Output the (x, y) coordinate of the center of the cell containing the given text.  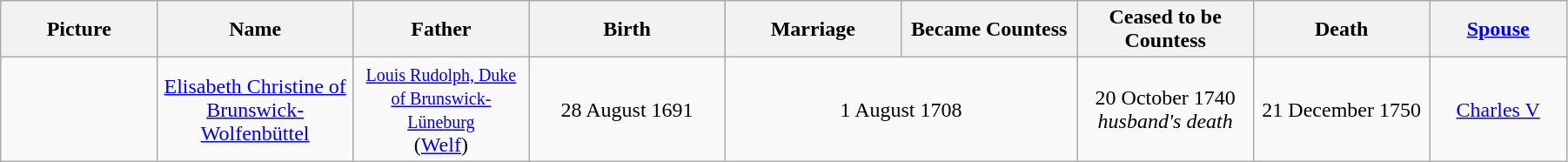
Louis Rudolph, Duke of Brunswick-Lüneburg(Welf) (441, 110)
Elisabeth Christine of Brunswick-Wolfenbüttel (256, 110)
Became Countess (989, 30)
Marriage (813, 30)
1 August 1708 (901, 110)
Charles V (1498, 110)
Picture (79, 30)
20 October 1740husband's death (1165, 110)
Birth (627, 30)
Ceased to be Countess (1165, 30)
Father (441, 30)
Name (256, 30)
Death (1341, 30)
Spouse (1498, 30)
21 December 1750 (1341, 110)
28 August 1691 (627, 110)
